For the text-containing cell, return its midpoint in [x, y] coordinate format. 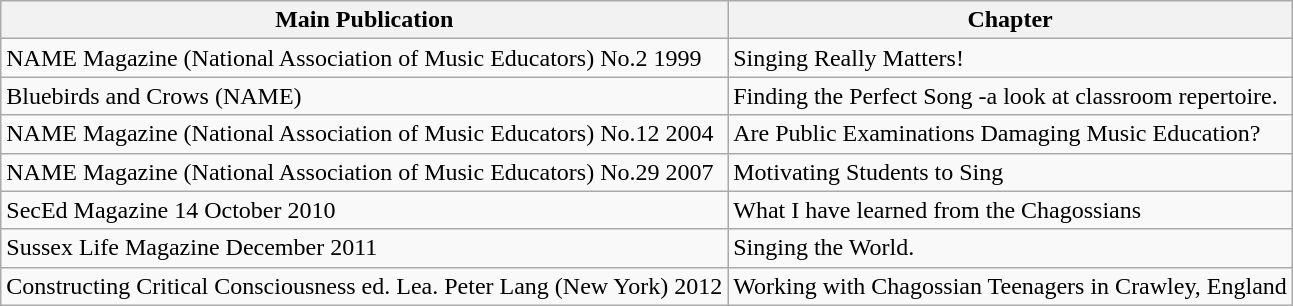
Main Publication [364, 20]
Singing the World. [1010, 248]
NAME Magazine (National Association of Music Educators) No.12 2004 [364, 134]
SecEd Magazine 14 October 2010 [364, 210]
Sussex Life Magazine December 2011 [364, 248]
Motivating Students to Sing [1010, 172]
Singing Really Matters! [1010, 58]
Working with Chagossian Teenagers in Crawley, England [1010, 286]
Are Public Examinations Damaging Music Education? [1010, 134]
Constructing Critical Consciousness ed. Lea. Peter Lang (New York) 2012 [364, 286]
NAME Magazine (National Association of Music Educators) No.2 1999 [364, 58]
Chapter [1010, 20]
Finding the Perfect Song -a look at classroom repertoire. [1010, 96]
What I have learned from the Chagossians [1010, 210]
NAME Magazine (National Association of Music Educators) No.29 2007 [364, 172]
Bluebirds and Crows (NAME) [364, 96]
